Capture the cell that displays the provided text and extract its [x, y] central coordinate. 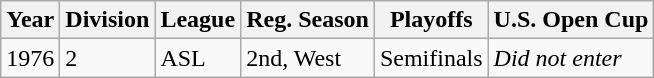
League [198, 20]
Reg. Season [308, 20]
Year [30, 20]
Did not enter [571, 58]
ASL [198, 58]
U.S. Open Cup [571, 20]
Playoffs [431, 20]
2nd, West [308, 58]
Semifinals [431, 58]
Division [108, 20]
2 [108, 58]
1976 [30, 58]
